Return the (X, Y) coordinate for the center point of the cell that contains the specified text.  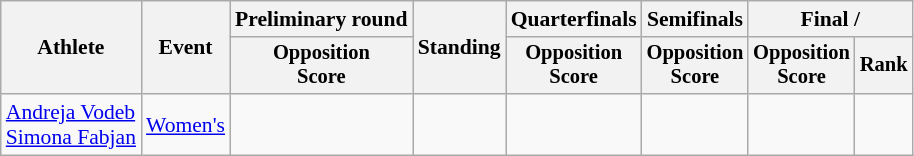
Athlete (71, 48)
Final / (830, 19)
Andreja VodebSimona Fabjan (71, 124)
Standing (460, 48)
Preliminary round (322, 19)
Women's (186, 124)
Semifinals (696, 19)
Event (186, 48)
Quarterfinals (574, 19)
Rank (884, 66)
